Detect which cell encompasses the target text, then output its [x, y] center coordinate. 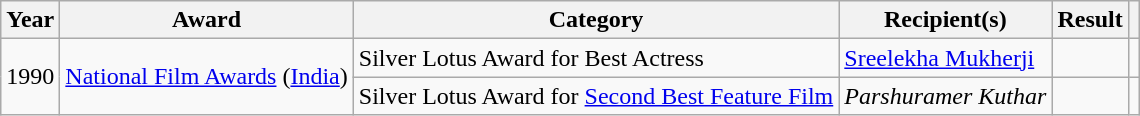
Silver Lotus Award for Best Actress [596, 58]
Silver Lotus Award for Second Best Feature Film [596, 96]
Award [206, 20]
Sreelekha Mukherji [946, 58]
Parshuramer Kuthar [946, 96]
Recipient(s) [946, 20]
National Film Awards (India) [206, 77]
Category [596, 20]
1990 [30, 77]
Result [1090, 20]
Year [30, 20]
